Output the [X, Y] coordinate of the center of the cell containing the given text.  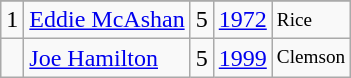
1972 [242, 20]
Joe Hamilton [107, 58]
Rice [310, 20]
1 [12, 20]
Eddie McAshan [107, 20]
1999 [242, 58]
Clemson [310, 58]
